From the cell containing the given text, extract its center point as (X, Y) coordinate. 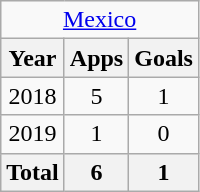
Total (33, 172)
2018 (33, 96)
5 (96, 96)
6 (96, 172)
2019 (33, 134)
Apps (96, 58)
Mexico (100, 20)
0 (164, 134)
Goals (164, 58)
Year (33, 58)
